Return the [x, y] coordinate for the center point of the cell that contains the specified text.  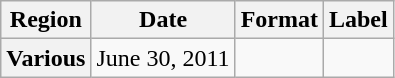
Various [46, 58]
Format [279, 20]
June 30, 2011 [163, 58]
Region [46, 20]
Label [358, 20]
Date [163, 20]
